Scan for the cell matching the given text and deliver its (x, y) coordinate at center. 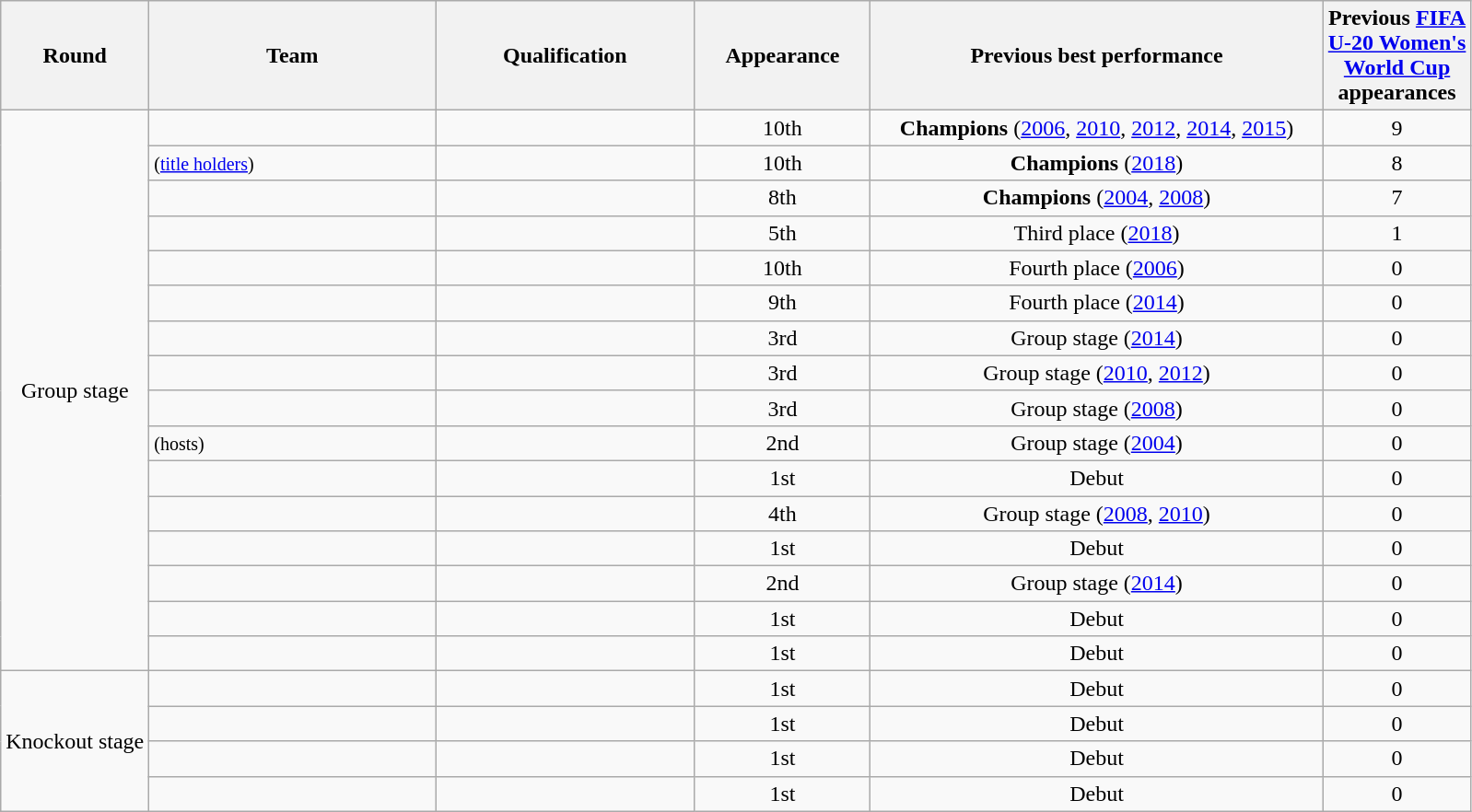
Group stage (2008, 2010) (1096, 513)
Team (293, 55)
Qualification (566, 55)
9 (1396, 128)
(hosts) (293, 443)
Appearance (783, 55)
8 (1396, 163)
1 (1396, 233)
Third place (2018) (1096, 233)
Group stage (2010, 2012) (1096, 373)
Knockout stage (76, 741)
(title holders) (293, 163)
8th (783, 198)
Fourth place (2006) (1096, 268)
Champions (2004, 2008) (1096, 198)
Group stage (2004) (1096, 443)
Champions (2018) (1096, 163)
Group stage (2008) (1096, 408)
Group stage (76, 390)
Previous best performance (1096, 55)
Previous FIFA U-20 Women's World Cup appearances (1396, 55)
4th (783, 513)
7 (1396, 198)
5th (783, 233)
Round (76, 55)
Fourth place (2014) (1096, 303)
Champions (2006, 2010, 2012, 2014, 2015) (1096, 128)
9th (783, 303)
